Return [x, y] of the center of cell containing provided text 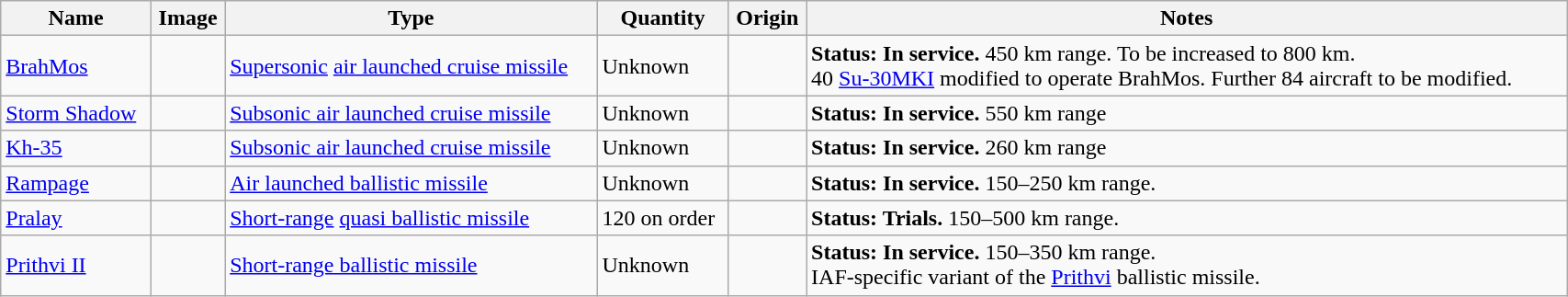
Status: In service. 150–350 km range.IAF-specific variant of the Prithvi ballistic missile. [1187, 265]
Name [76, 18]
Storm Shadow [76, 113]
Status: In service. 150–250 km range. [1187, 183]
Image [187, 18]
Kh-35 [76, 148]
120 on order [663, 218]
Pralay [76, 218]
Short-range quasi ballistic missile [412, 218]
BrahMos [76, 66]
Status: Trials. 150–500 km range. [1187, 218]
Supersonic air launched cruise missile [412, 66]
Air launched ballistic missile [412, 183]
Prithvi II [76, 265]
Status: In service. 550 km range [1187, 113]
Type [412, 18]
Short-range ballistic missile [412, 265]
Rampage [76, 183]
Status: In service. 450 km range. To be increased to 800 km.40 Su-30MKI modified to operate BrahMos. Further 84 aircraft to be modified. [1187, 66]
Status: In service. 260 km range [1187, 148]
Quantity [663, 18]
Notes [1187, 18]
Origin [768, 18]
